Return the [X, Y] coordinate for the center point of the cell that contains the specified text.  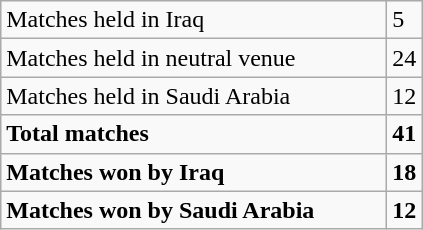
Matches held in Saudi Arabia [194, 96]
Total matches [194, 134]
Matches held in neutral venue [194, 58]
18 [404, 172]
41 [404, 134]
Matches won by Iraq [194, 172]
24 [404, 58]
Matches held in Iraq [194, 20]
Matches won by Saudi Arabia [194, 210]
5 [404, 20]
